Determine the (x, y) coordinate at the center of the cell enclosing the given text.  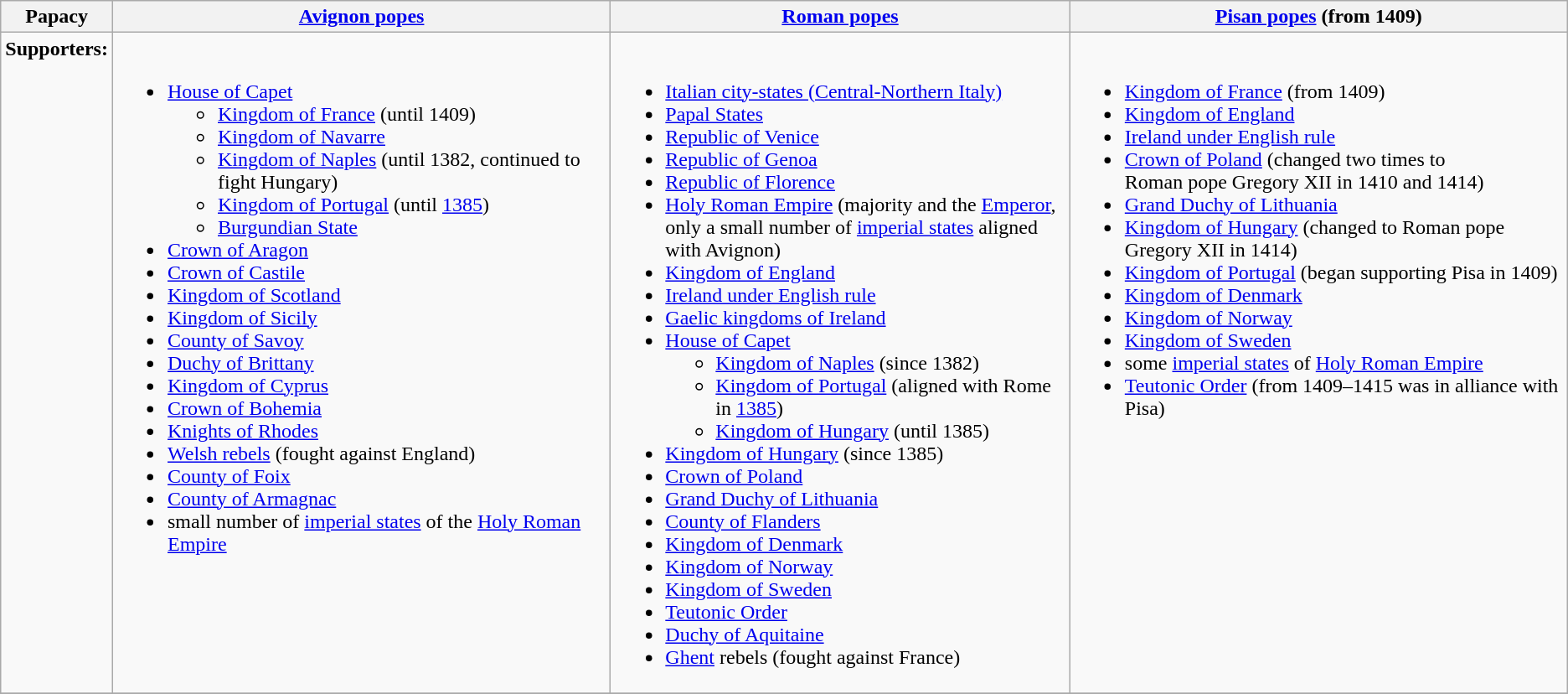
Papacy (57, 17)
Pisan popes (from 1409) (1318, 17)
Roman popes (841, 17)
Supporters: (57, 363)
Avignon popes (361, 17)
